Provide the [X, Y] coordinate of the cell's center where the given text is located.  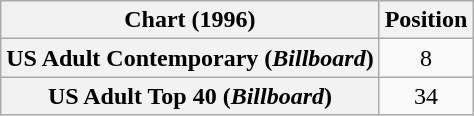
8 [426, 58]
Chart (1996) [190, 20]
US Adult Contemporary (Billboard) [190, 58]
34 [426, 96]
Position [426, 20]
US Adult Top 40 (Billboard) [190, 96]
